Return the [X, Y] coordinate for the center point of the cell that contains the specified text.  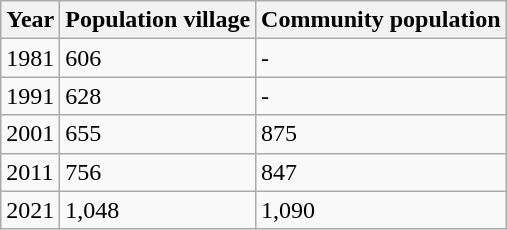
1981 [30, 58]
Population village [158, 20]
1991 [30, 96]
2001 [30, 134]
Year [30, 20]
756 [158, 172]
875 [381, 134]
2021 [30, 210]
2011 [30, 172]
1,090 [381, 210]
Community population [381, 20]
847 [381, 172]
1,048 [158, 210]
628 [158, 96]
655 [158, 134]
606 [158, 58]
